Search for the cell housing the specified text and yield its (X, Y) center coordinate. 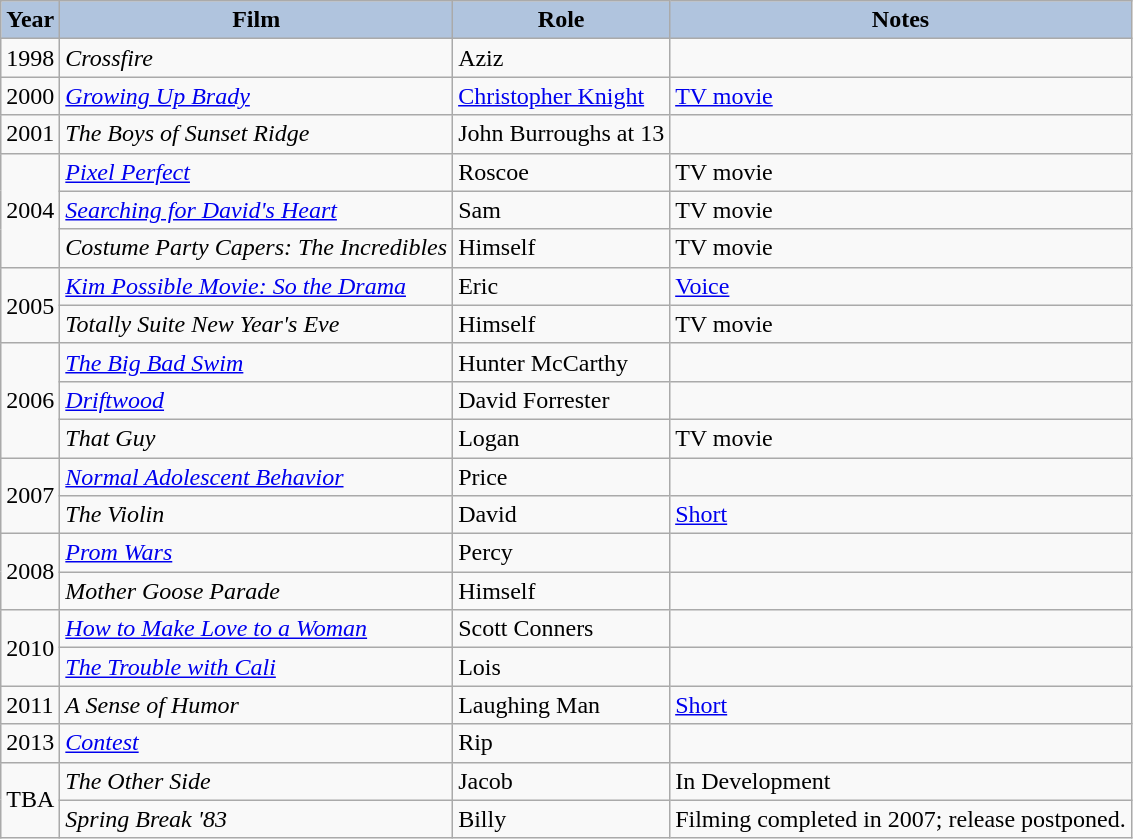
Lois (562, 667)
Logan (562, 438)
2000 (30, 96)
Prom Wars (256, 553)
Sam (562, 210)
Christopher Knight (562, 96)
John Burroughs at 13 (562, 134)
Totally Suite New Year's Eve (256, 324)
2007 (30, 496)
Scott Conners (562, 629)
Roscoe (562, 172)
2008 (30, 572)
Filming completed in 2007; release postponed. (901, 819)
Growing Up Brady (256, 96)
The Trouble with Cali (256, 667)
Mother Goose Parade (256, 591)
A Sense of Humor (256, 705)
Rip (562, 743)
Voice (901, 286)
Eric (562, 286)
That Guy (256, 438)
Aziz (562, 58)
2001 (30, 134)
David (562, 515)
The Boys of Sunset Ridge (256, 134)
Driftwood (256, 400)
Percy (562, 553)
2013 (30, 743)
2005 (30, 305)
2004 (30, 210)
Year (30, 20)
Searching for David's Heart (256, 210)
Film (256, 20)
The Big Bad Swim (256, 362)
2011 (30, 705)
2006 (30, 400)
Billy (562, 819)
Spring Break '83 (256, 819)
In Development (901, 781)
Pixel Perfect (256, 172)
Costume Party Capers: The Incredibles (256, 248)
David Forrester (562, 400)
2010 (30, 648)
Hunter McCarthy (562, 362)
1998 (30, 58)
Laughing Man (562, 705)
How to Make Love to a Woman (256, 629)
Notes (901, 20)
The Other Side (256, 781)
The Violin (256, 515)
Crossfire (256, 58)
Contest (256, 743)
Jacob (562, 781)
Role (562, 20)
Price (562, 477)
Normal Adolescent Behavior (256, 477)
TBA (30, 800)
Kim Possible Movie: So the Drama (256, 286)
